Output the [X, Y] coordinate of the center of the cell containing the given text.  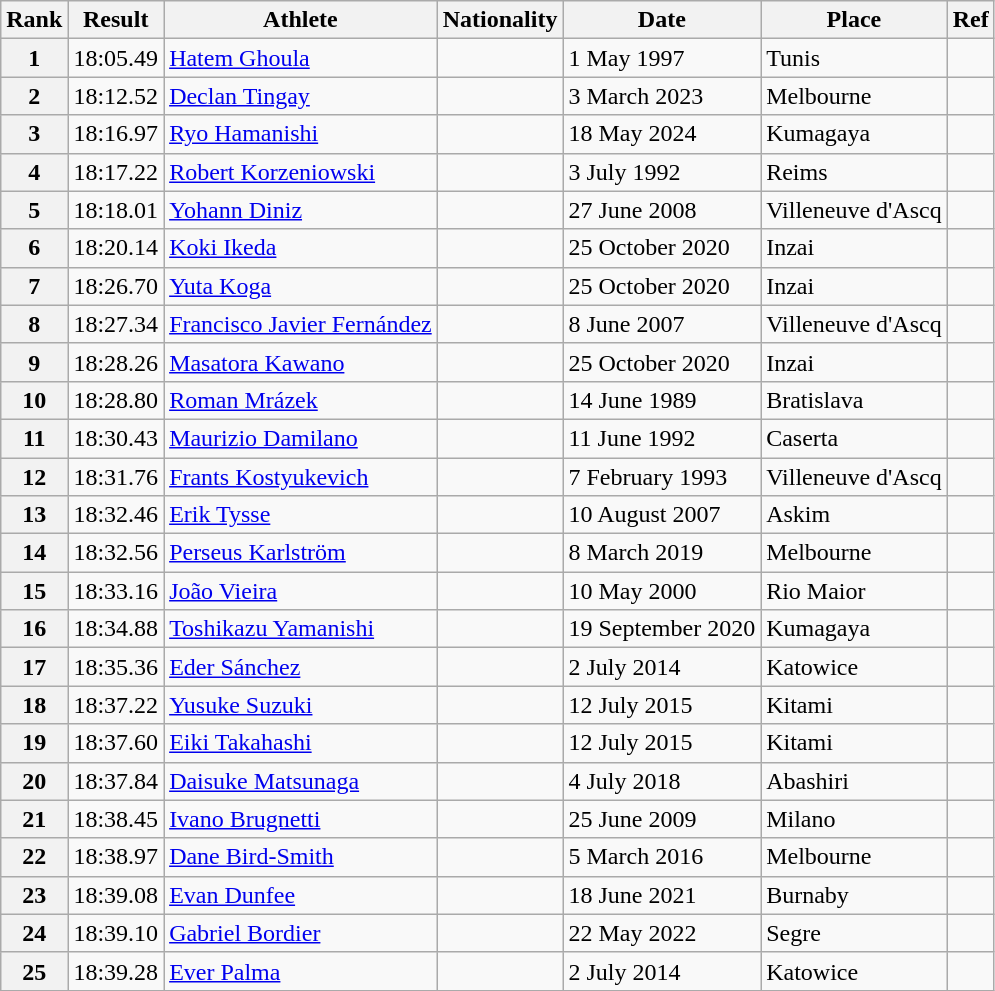
5 March 2016 [662, 857]
4 [34, 172]
Declan Tingay [301, 96]
Date [662, 20]
18:37.60 [116, 743]
18:32.46 [116, 515]
Yuta Koga [301, 286]
7 [34, 286]
Rio Maior [854, 591]
3 July 1992 [662, 172]
Bratislava [854, 400]
8 March 2019 [662, 553]
Hatem Ghoula [301, 58]
14 [34, 553]
8 June 2007 [662, 324]
Nationality [500, 20]
10 May 2000 [662, 591]
1 [34, 58]
20 [34, 781]
2 [34, 96]
4 July 2018 [662, 781]
Francisco Javier Fernández [301, 324]
18:28.26 [116, 362]
Ivano Brugnetti [301, 819]
Place [854, 20]
18:12.52 [116, 96]
18:18.01 [116, 210]
Erik Tysse [301, 515]
18:39.28 [116, 971]
Tunis [854, 58]
18:17.22 [116, 172]
18:37.22 [116, 705]
19 September 2020 [662, 629]
22 May 2022 [662, 933]
Reims [854, 172]
Toshikazu Yamanishi [301, 629]
Rank [34, 20]
Result [116, 20]
Evan Dunfee [301, 895]
Eder Sánchez [301, 667]
18:39.10 [116, 933]
Ref [970, 20]
9 [34, 362]
3 March 2023 [662, 96]
25 [34, 971]
18:27.34 [116, 324]
Askim [854, 515]
Maurizio Damilano [301, 438]
Burnaby [854, 895]
11 June 1992 [662, 438]
18:35.36 [116, 667]
Koki Ikeda [301, 248]
18:33.16 [116, 591]
17 [34, 667]
Ryo Hamanishi [301, 134]
18 [34, 705]
8 [34, 324]
12 [34, 477]
Eiki Takahashi [301, 743]
18:38.97 [116, 857]
18:16.97 [116, 134]
Abashiri [854, 781]
Yohann Diniz [301, 210]
Daisuke Matsunaga [301, 781]
18:31.76 [116, 477]
10 August 2007 [662, 515]
21 [34, 819]
Dane Bird-Smith [301, 857]
Milano [854, 819]
Caserta [854, 438]
18:20.14 [116, 248]
18 May 2024 [662, 134]
Athlete [301, 20]
24 [34, 933]
3 [34, 134]
Yusuke Suzuki [301, 705]
6 [34, 248]
18:38.45 [116, 819]
19 [34, 743]
18:28.80 [116, 400]
10 [34, 400]
14 June 1989 [662, 400]
18:32.56 [116, 553]
23 [34, 895]
18:39.08 [116, 895]
22 [34, 857]
Perseus Karlström [301, 553]
27 June 2008 [662, 210]
18 June 2021 [662, 895]
Gabriel Bordier [301, 933]
16 [34, 629]
15 [34, 591]
1 May 1997 [662, 58]
5 [34, 210]
Roman Mrázek [301, 400]
Frants Kostyukevich [301, 477]
Masatora Kawano [301, 362]
25 June 2009 [662, 819]
11 [34, 438]
7 February 1993 [662, 477]
18:30.43 [116, 438]
13 [34, 515]
18:05.49 [116, 58]
Segre [854, 933]
18:26.70 [116, 286]
18:34.88 [116, 629]
Ever Palma [301, 971]
Robert Korzeniowski [301, 172]
João Vieira [301, 591]
18:37.84 [116, 781]
